For the text-containing cell, return its midpoint in [X, Y] coordinate format. 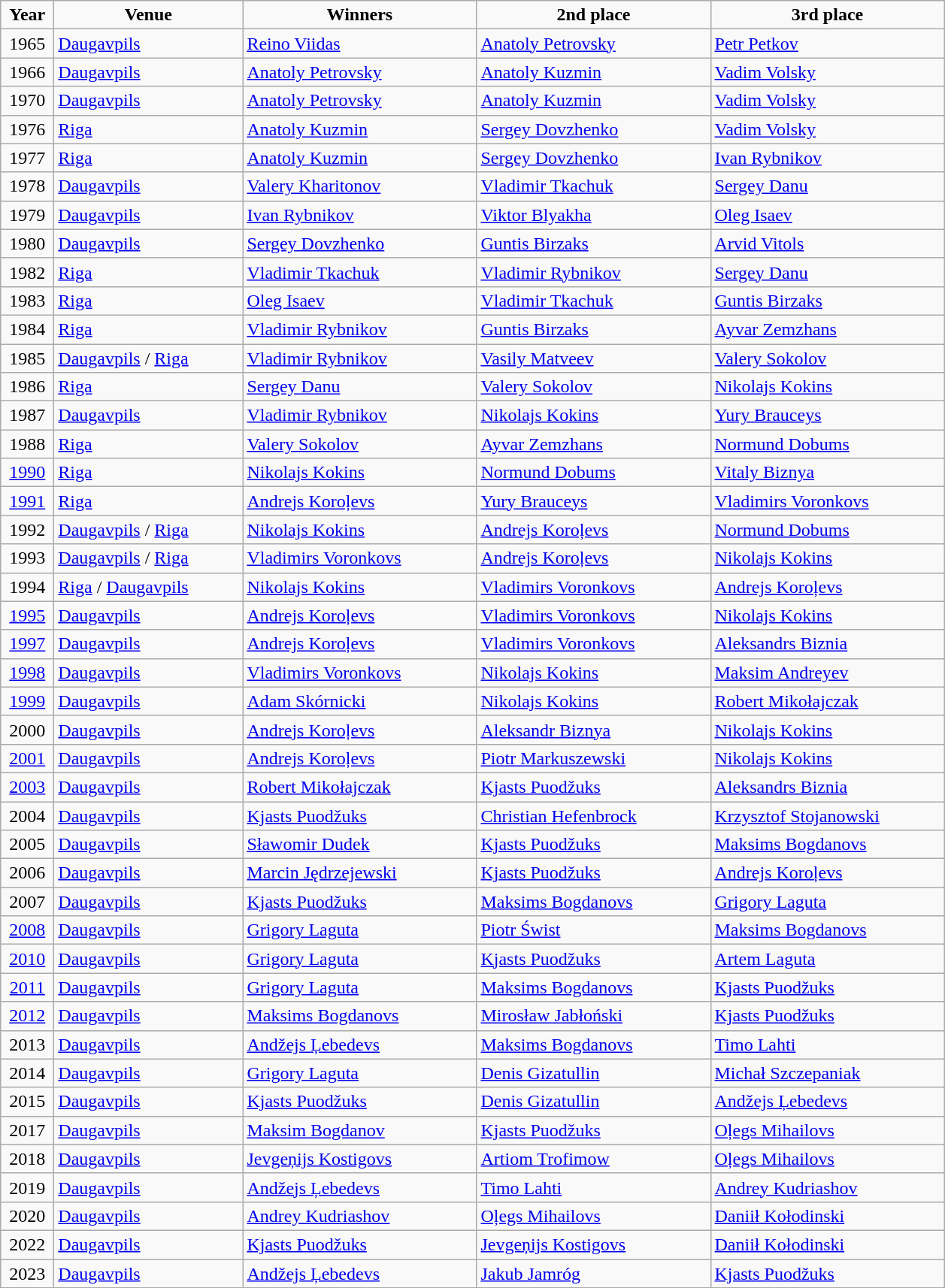
2014 [27, 1073]
1977 [27, 158]
Venue [149, 15]
1984 [27, 329]
Petr Petkov [827, 44]
1988 [27, 444]
2022 [27, 1244]
Piotr Markuszewski [594, 758]
Krzysztof Stojanowski [827, 815]
2013 [27, 1045]
Artiom Trofimow [594, 1159]
Jakub Jamróg [594, 1274]
1980 [27, 243]
1978 [27, 186]
Maksim Andreyev [827, 673]
2011 [27, 987]
1995 [27, 615]
3rd place [827, 15]
Mirosław Jabłoński [594, 1016]
Reino Viidas [359, 44]
Aleksandr Biznya [594, 730]
Valery Kharitonov [359, 186]
2018 [27, 1159]
1986 [27, 387]
2017 [27, 1130]
Michał Szczepaniak [827, 1073]
2nd place [594, 15]
Sławomir Dudek [359, 845]
Year [27, 15]
2006 [27, 873]
1991 [27, 501]
2008 [27, 930]
2012 [27, 1016]
2004 [27, 815]
2007 [27, 902]
1983 [27, 301]
Viktor Blyakha [594, 215]
1993 [27, 558]
2010 [27, 959]
Maksim Bogdanov [359, 1130]
Vasily Matveev [594, 358]
Marcin Jędrzejewski [359, 873]
1994 [27, 587]
2020 [27, 1216]
1976 [27, 129]
1970 [27, 101]
Vitaly Biznya [827, 473]
2000 [27, 730]
Christian Hefenbrock [594, 815]
1990 [27, 473]
Adam Skórnicki [359, 701]
2003 [27, 787]
1979 [27, 215]
2001 [27, 758]
2023 [27, 1274]
1987 [27, 416]
1985 [27, 358]
Piotr Świst [594, 930]
Artem Laguta [827, 959]
1965 [27, 44]
1992 [27, 530]
1998 [27, 673]
Arvid Vitols [827, 243]
1982 [27, 272]
2019 [27, 1187]
1966 [27, 72]
2015 [27, 1102]
1999 [27, 701]
Riga / Daugavpils [149, 587]
1997 [27, 644]
Winners [359, 15]
2005 [27, 845]
